Output the [x, y] coordinate of the center of the cell containing the given text.  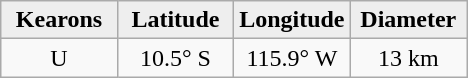
Diameter [408, 20]
Kearons [59, 20]
Latitude [175, 20]
10.5° S [175, 58]
115.9° W [292, 58]
U [59, 58]
Longitude [292, 20]
13 km [408, 58]
